Find where the given text appears and provide that cell's center as [x, y] coordinate. 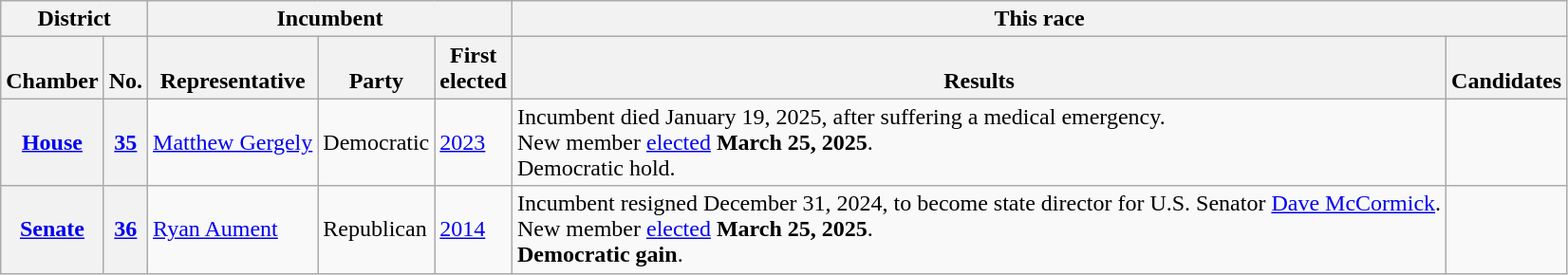
2023 [474, 142]
Ryan Aument [233, 229]
36 [125, 229]
Incumbent died January 19, 2025, after suffering a medical emergency.New member elected March 25, 2025.Democratic hold. [979, 142]
35 [125, 142]
Firstelected [474, 68]
Incumbent [330, 19]
Incumbent resigned December 31, 2024, to become state director for U.S. Senator Dave McCormick.New member elected March 25, 2025.Democratic gain. [979, 229]
Party [376, 68]
Matthew Gergely [233, 142]
Democratic [376, 142]
Chamber [52, 68]
2014 [474, 229]
Results [979, 68]
No. [125, 68]
Senate [52, 229]
This race [1038, 19]
Candidates [1507, 68]
District [74, 19]
House [52, 142]
Representative [233, 68]
Republican [376, 229]
